Return the (X, Y) coordinate for the center point of the cell that contains the specified text.  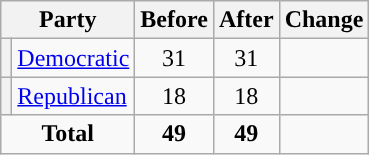
Republican (74, 96)
Before (174, 20)
Democratic (74, 58)
Total (68, 134)
Change (324, 20)
Party (68, 20)
After (246, 20)
